Extract the [X, Y] coordinate from the center of the cell holding the provided text.  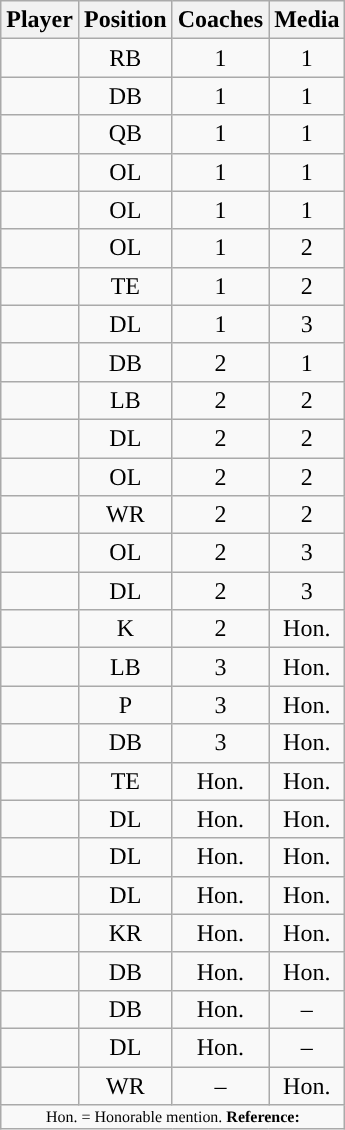
Position [125, 20]
Coaches [220, 20]
RB [125, 58]
P [125, 705]
Player [40, 20]
Media [307, 20]
Hon. = Honorable mention. Reference: [173, 1117]
KR [125, 933]
QB [125, 134]
K [125, 629]
